From the cell containing the given text, extract its center point as (X, Y) coordinate. 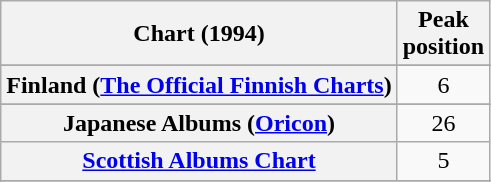
6 (443, 85)
Finland (The Official Finnish Charts) (199, 85)
Peakposition (443, 34)
26 (443, 123)
Japanese Albums (Oricon) (199, 123)
Scottish Albums Chart (199, 161)
Chart (1994) (199, 34)
5 (443, 161)
